Provide the [x, y] coordinate of the cell's center where the given text is located.  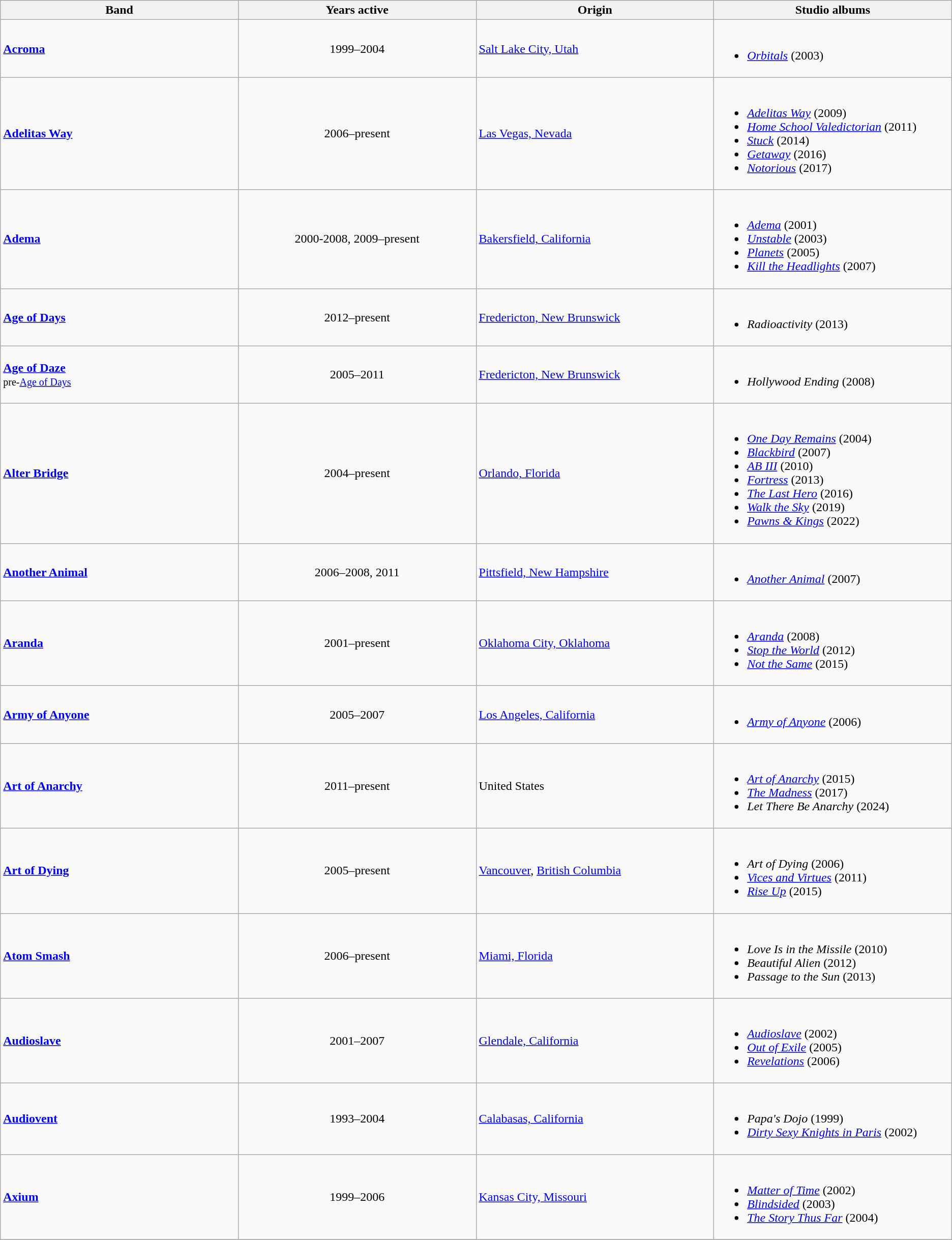
2005–present [357, 871]
2005–2007 [357, 714]
Axium [120, 1197]
Matter of Time (2002)Blindsided (2003)The Story Thus Far (2004) [833, 1197]
Army of Anyone (2006) [833, 714]
2001–2007 [357, 1041]
Papa's Dojo (1999)Dirty Sexy Knights in Paris (2002) [833, 1119]
Band [120, 10]
Adelitas Way [120, 133]
Alter Bridge [120, 473]
Years active [357, 10]
Aranda (2008)Stop the World (2012)Not the Same (2015) [833, 643]
Miami, Florida [595, 956]
Atom Smash [120, 956]
Las Vegas, Nevada [595, 133]
Los Angeles, California [595, 714]
Salt Lake City, Utah [595, 49]
Art of Dying (2006)Vices and Virtues (2011)Rise Up (2015) [833, 871]
Audiovent [120, 1119]
1999–2004 [357, 49]
Adema (2001)Unstable (2003)Planets (2005)Kill the Headlights (2007) [833, 239]
Calabasas, California [595, 1119]
2004–present [357, 473]
Art of Anarchy (2015)The Madness (2017)Let There Be Anarchy (2024) [833, 785]
Origin [595, 10]
Hollywood Ending (2008) [833, 374]
One Day Remains (2004)Blackbird (2007)AB III (2010)Fortress (2013)The Last Hero (2016)Walk the Sky (2019)Pawns & Kings (2022) [833, 473]
Adema [120, 239]
Army of Anyone [120, 714]
United States [595, 785]
Adelitas Way (2009)Home School Valedictorian (2011)Stuck (2014)Getaway (2016)Notorious (2017) [833, 133]
2001–present [357, 643]
Age of Daze pre-Age of Days [120, 374]
Audioslave [120, 1041]
Aranda [120, 643]
Radioactivity (2013) [833, 317]
Another Animal [120, 572]
Age of Days [120, 317]
Orlando, Florida [595, 473]
Love Is in the Missile (2010)Beautiful Alien (2012)Passage to the Sun (2013) [833, 956]
2011–present [357, 785]
2005–2011 [357, 374]
Art of Anarchy [120, 785]
2006–2008, 2011 [357, 572]
2000-2008, 2009–present [357, 239]
Bakersfield, California [595, 239]
Pittsfield, New Hampshire [595, 572]
Glendale, California [595, 1041]
2012–present [357, 317]
Oklahoma City, Oklahoma [595, 643]
Kansas City, Missouri [595, 1197]
Acroma [120, 49]
Vancouver, British Columbia [595, 871]
1999–2006 [357, 1197]
1993–2004 [357, 1119]
Another Animal (2007) [833, 572]
Audioslave (2002)Out of Exile (2005)Revelations (2006) [833, 1041]
Studio albums [833, 10]
Art of Dying [120, 871]
Orbitals (2003) [833, 49]
